Extract the (x, y) coordinate from the center of the cell holding the provided text.  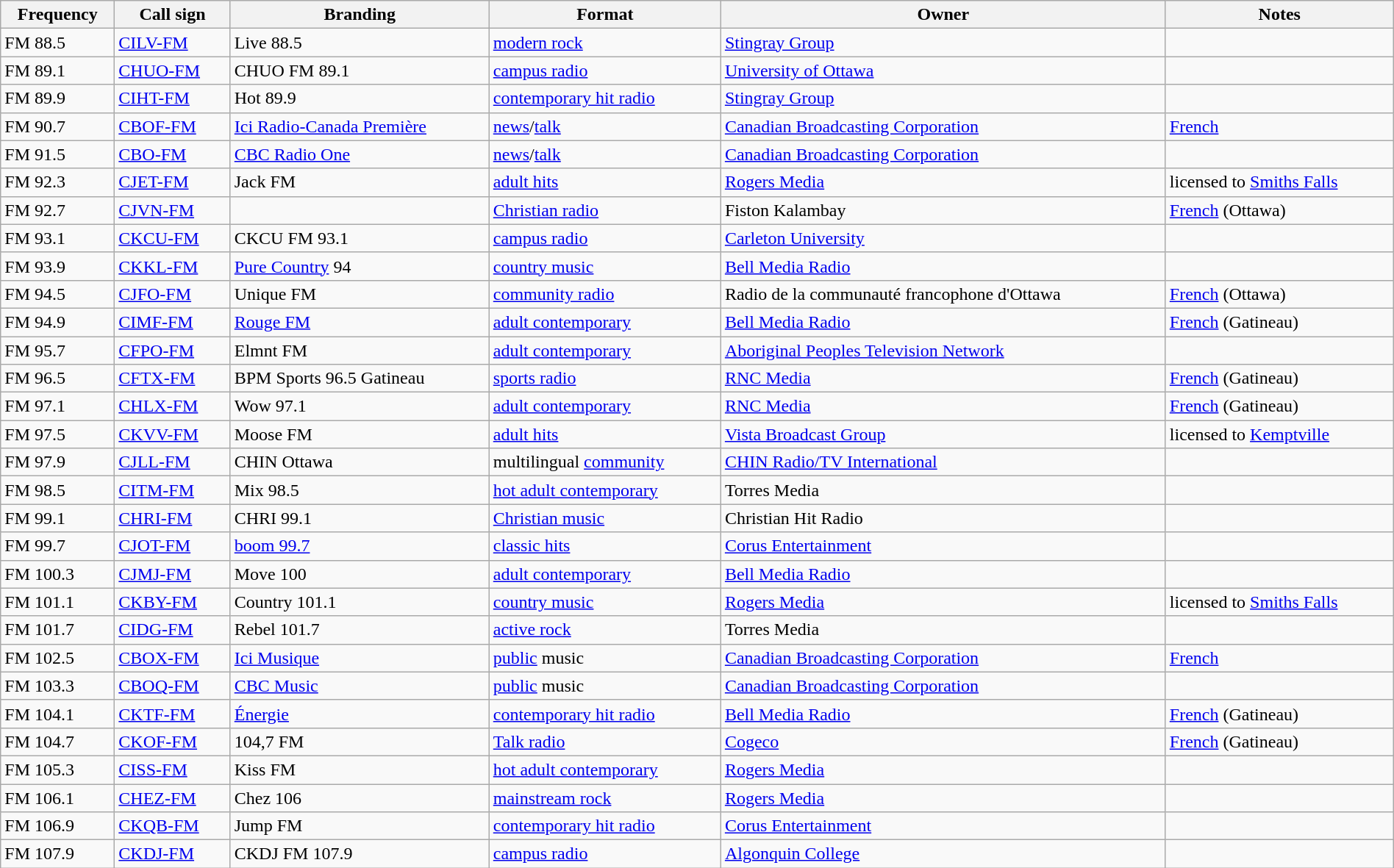
104,7 FM (360, 742)
CFTX-FM (172, 379)
CKCU FM 93.1 (360, 238)
FM 105.3 (57, 770)
CJLL-FM (172, 462)
FM 92.3 (57, 182)
Pure Country 94 (360, 266)
FM 101.1 (57, 602)
FM 104.1 (57, 714)
CKKL-FM (172, 266)
FM 98.5 (57, 490)
FM 97.1 (57, 406)
CHUO-FM (172, 71)
mainstream rock (604, 797)
FM 107.9 (57, 854)
FM 91.5 (57, 154)
FM 106.1 (57, 797)
CHIN Radio/TV International (943, 462)
Elmnt FM (360, 351)
CBC Music (360, 686)
FM 89.1 (57, 71)
FM 93.9 (57, 266)
FM 89.9 (57, 98)
CHUO FM 89.1 (360, 71)
Wow 97.1 (360, 406)
Move 100 (360, 574)
Jack FM (360, 182)
CITM-FM (172, 490)
CJVN-FM (172, 210)
Country 101.1 (360, 602)
CKDJ-FM (172, 854)
CBO-FM (172, 154)
Unique FM (360, 294)
Jump FM (360, 826)
FM 97.5 (57, 434)
Cogeco (943, 742)
Énergie (360, 714)
CKCU-FM (172, 238)
Christian Hit Radio (943, 518)
Rebel 101.7 (360, 630)
CKBY-FM (172, 602)
CIDG-FM (172, 630)
Hot 89.9 (360, 98)
Mix 98.5 (360, 490)
CJOT-FM (172, 546)
CHRI-FM (172, 518)
CILV-FM (172, 43)
Talk radio (604, 742)
Ici Radio-Canada Première (360, 126)
Kiss FM (360, 770)
Ici Musique (360, 658)
Branding (360, 15)
FM 106.9 (57, 826)
FM 90.7 (57, 126)
FM 96.5 (57, 379)
FM 99.1 (57, 518)
Moose FM (360, 434)
Notes (1279, 15)
FM 95.7 (57, 351)
CISS-FM (172, 770)
FM 103.3 (57, 686)
CJMJ-FM (172, 574)
CKOF-FM (172, 742)
boom 99.7 (360, 546)
FM 97.9 (57, 462)
CKTF-FM (172, 714)
CBC Radio One (360, 154)
CHLX-FM (172, 406)
FM 88.5 (57, 43)
FM 104.7 (57, 742)
FM 94.9 (57, 322)
Christian music (604, 518)
Rouge FM (360, 322)
FM 102.5 (57, 658)
CIMF-FM (172, 322)
FM 94.5 (57, 294)
licensed to Kemptville (1279, 434)
FM 92.7 (57, 210)
modern rock (604, 43)
CIHT-FM (172, 98)
classic hits (604, 546)
Format (604, 15)
CKDJ FM 107.9 (360, 854)
FM 101.7 (57, 630)
Frequency (57, 15)
CHRI 99.1 (360, 518)
CJFO-FM (172, 294)
Chez 106 (360, 797)
Call sign (172, 15)
Algonquin College (943, 854)
Carleton University (943, 238)
Live 88.5 (360, 43)
CKQB-FM (172, 826)
CKVV-FM (172, 434)
sports radio (604, 379)
Owner (943, 15)
community radio (604, 294)
Aboriginal Peoples Television Network (943, 351)
CBOQ-FM (172, 686)
CHIN Ottawa (360, 462)
CBOX-FM (172, 658)
BPM Sports 96.5 Gatineau (360, 379)
CBOF-FM (172, 126)
FM 93.1 (57, 238)
Fiston Kalambay (943, 210)
multilingual community (604, 462)
active rock (604, 630)
FM 100.3 (57, 574)
Vista Broadcast Group (943, 434)
CHEZ-FM (172, 797)
CFPO-FM (172, 351)
University of Ottawa (943, 71)
CJET-FM (172, 182)
Christian radio (604, 210)
FM 99.7 (57, 546)
Radio de la communauté francophone d'Ottawa (943, 294)
